Identify which cell holds the provided text, then report its (x, y) central coordinate. 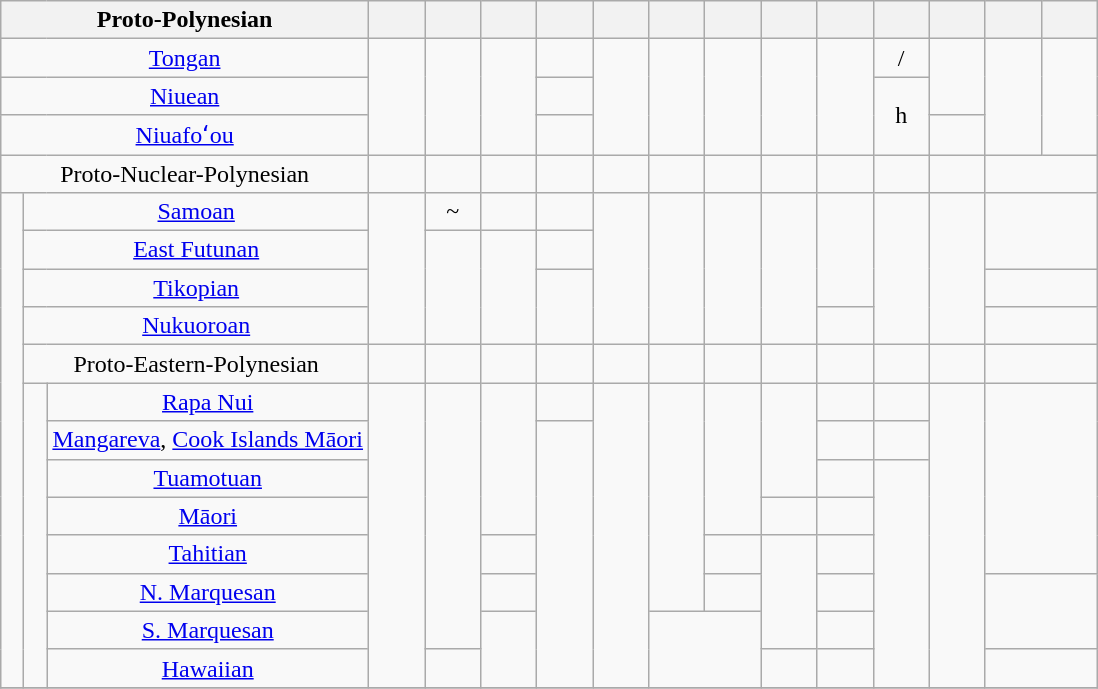
Tuamotuan (208, 478)
Tahitian (208, 554)
Niuean (185, 96)
Rapa Nui (208, 402)
N. Marquesan (208, 592)
Proto-Polynesian (185, 20)
Samoan (196, 212)
Proto-Eastern-Polynesian (196, 364)
Nukuoroan (196, 326)
/ (901, 58)
h (901, 116)
Mangareva, Cook Islands Māori (208, 440)
~ (453, 212)
Tongan (185, 58)
Māori (208, 516)
Tikopian (196, 288)
Niuafoʻou (185, 135)
Hawaiian (208, 668)
East Futunan (196, 250)
Proto-Nuclear-Polynesian (185, 173)
S. Marquesan (208, 630)
